Return [x, y] of the center of cell containing provided text 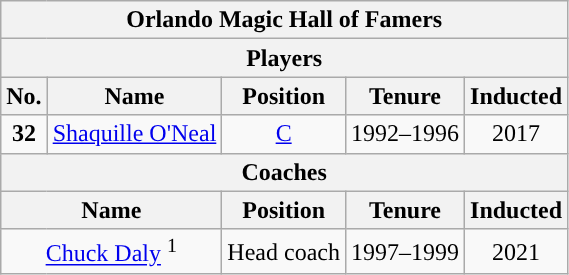
Shaquille O'Neal [134, 134]
32 [24, 134]
Orlando Magic Hall of Famers [284, 20]
1992–1996 [404, 134]
C [284, 134]
1997–1999 [404, 252]
2021 [516, 252]
Chuck Daly 1 [112, 252]
Players [284, 58]
No. [24, 96]
Head coach [284, 252]
2017 [516, 134]
Coaches [284, 172]
